Identify which cell holds the provided text, then report its (x, y) central coordinate. 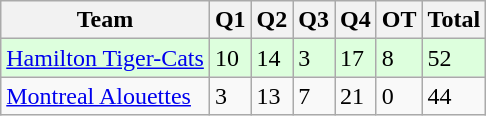
Hamilton Tiger-Cats (106, 58)
21 (356, 96)
Total (454, 20)
10 (230, 58)
Q2 (272, 20)
14 (272, 58)
Montreal Alouettes (106, 96)
Q1 (230, 20)
Q3 (314, 20)
7 (314, 96)
17 (356, 58)
Q4 (356, 20)
13 (272, 96)
OT (399, 20)
Team (106, 20)
44 (454, 96)
0 (399, 96)
52 (454, 58)
8 (399, 58)
